Locate the cell with the specified text and output its [X, Y] center coordinate. 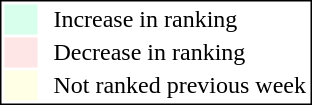
Decrease in ranking [180, 53]
Not ranked previous week [180, 85]
Increase in ranking [180, 19]
